Return the (x, y) coordinate for the center point of the cell that contains the specified text.  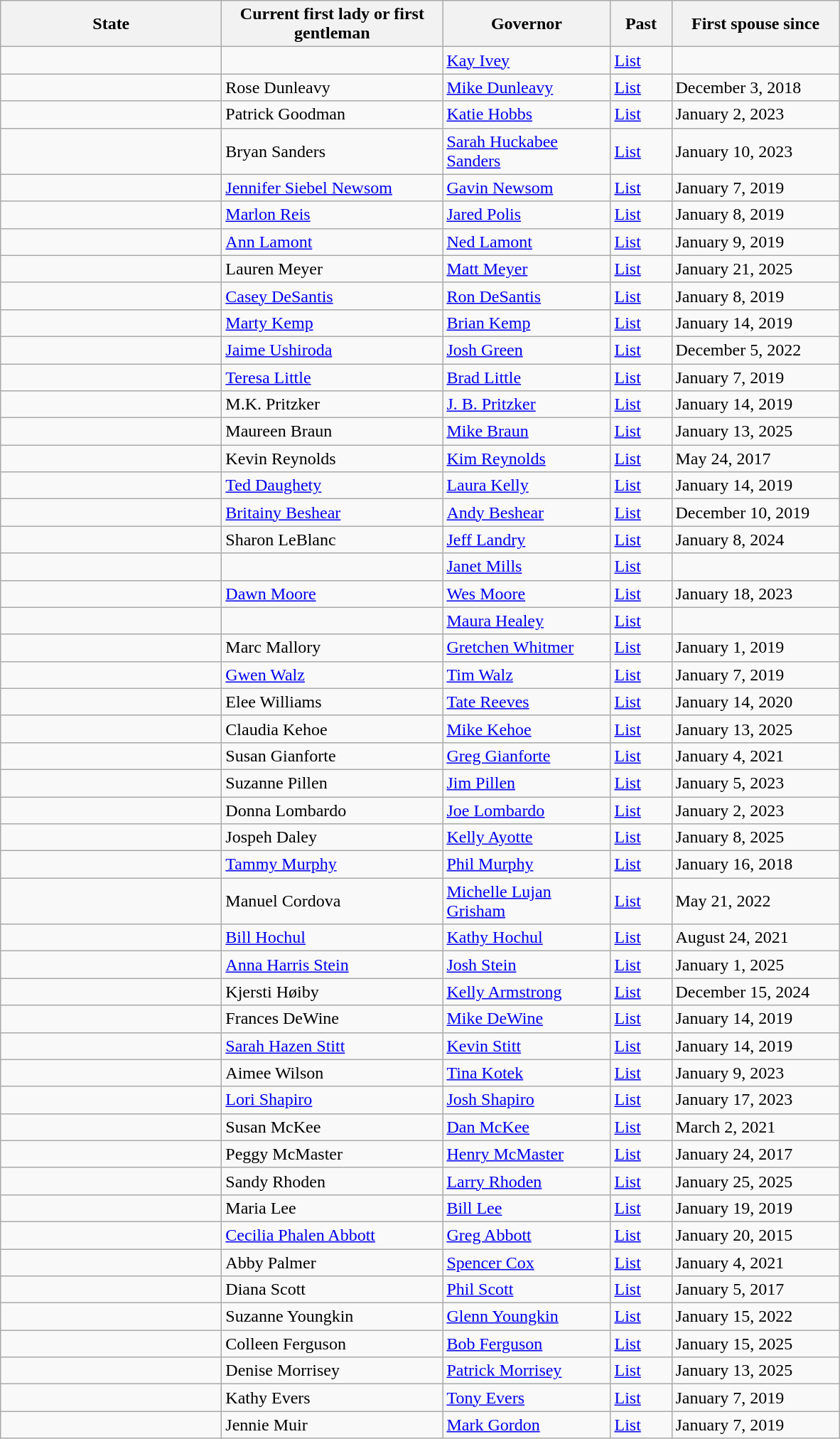
Tammy Murphy (333, 865)
Tina Kotek (527, 1073)
Andy Beshear (527, 513)
Denise Morrisey (333, 1371)
Patrick Morrisey (527, 1371)
Kelly Ayotte (527, 838)
Greg Abbott (527, 1235)
Jospeh Daley (333, 838)
Gwen Walz (333, 675)
Kay Ivey (527, 60)
Maureen Braun (333, 432)
Mark Gordon (527, 1425)
January 24, 2017 (755, 1154)
Donna Lombardo (333, 810)
Kjersti Høiby (333, 992)
Past (641, 24)
Gavin Newsom (527, 188)
Tim Walz (527, 675)
December 10, 2019 (755, 513)
Cecilia Phalen Abbott (333, 1235)
Suzanne Pillen (333, 783)
Teresa Little (333, 378)
Ann Lamont (333, 242)
Josh Stein (527, 965)
Anna Harris Stein (333, 965)
January 15, 2025 (755, 1344)
Kim Reynolds (527, 459)
Mike Kehoe (527, 729)
Marc Mallory (333, 648)
Janet Mills (527, 567)
Josh Shapiro (527, 1100)
Current first lady or first gentleman (333, 24)
Lauren Meyer (333, 269)
August 24, 2021 (755, 938)
Bill Hochul (333, 938)
January 1, 2019 (755, 648)
January 5, 2017 (755, 1290)
January 1, 2025 (755, 965)
Tony Evers (527, 1398)
Dan McKee (527, 1127)
Bill Lee (527, 1208)
Manuel Cordova (333, 902)
Britainy Beshear (333, 513)
Sarah Hazen Stitt (333, 1046)
First spouse since (755, 24)
Ted Daughety (333, 486)
Joe Lombardo (527, 810)
Patrick Goodman (333, 114)
Kevin Reynolds (333, 459)
Mike DeWine (527, 1019)
Peggy McMaster (333, 1154)
Glenn Youngkin (527, 1317)
January 9, 2019 (755, 242)
Ned Lamont (527, 242)
Maura Healey (527, 621)
Mike Braun (527, 432)
January 19, 2019 (755, 1208)
January 21, 2025 (755, 269)
January 8, 2024 (755, 540)
State (111, 24)
Kevin Stitt (527, 1046)
Michelle Lujan Grisham (527, 902)
Tate Reeves (527, 702)
May 21, 2022 (755, 902)
Sarah Huckabee Sanders (527, 151)
Phil Scott (527, 1290)
January 15, 2022 (755, 1317)
Kathy Evers (333, 1398)
Governor (527, 24)
Jennifer Siebel Newsom (333, 188)
Lori Shapiro (333, 1100)
Sandy Rhoden (333, 1181)
Rose Dunleavy (333, 87)
Kathy Hochul (527, 938)
Colleen Ferguson (333, 1344)
Susan Gianforte (333, 756)
Brad Little (527, 378)
May 24, 2017 (755, 459)
Abby Palmer (333, 1262)
Frances DeWine (333, 1019)
Aimee Wilson (333, 1073)
Mike Dunleavy (527, 87)
Larry Rhoden (527, 1181)
Jeff Landry (527, 540)
Phil Murphy (527, 865)
J. B. Pritzker (527, 405)
Maria Lee (333, 1208)
March 2, 2021 (755, 1127)
Jared Polis (527, 215)
Bob Ferguson (527, 1344)
Suzanne Youngkin (333, 1317)
Brian Kemp (527, 323)
Laura Kelly (527, 486)
Henry McMaster (527, 1154)
Claudia Kehoe (333, 729)
Sharon LeBlanc (333, 540)
Josh Green (527, 350)
January 20, 2015 (755, 1235)
Kelly Armstrong (527, 992)
January 8, 2025 (755, 838)
Wes Moore (527, 594)
Susan McKee (333, 1127)
Matt Meyer (527, 269)
Bryan Sanders (333, 151)
Greg Gianforte (527, 756)
Elee Williams (333, 702)
January 25, 2025 (755, 1181)
Gretchen Whitmer (527, 648)
January 16, 2018 (755, 865)
Marty Kemp (333, 323)
January 17, 2023 (755, 1100)
January 9, 2023 (755, 1073)
Spencer Cox (527, 1262)
Dawn Moore (333, 594)
January 18, 2023 (755, 594)
Jennie Muir (333, 1425)
January 10, 2023 (755, 151)
Marlon Reis (333, 215)
December 15, 2024 (755, 992)
M.K. Pritzker (333, 405)
Diana Scott (333, 1290)
December 3, 2018 (755, 87)
Jaime Ushiroda (333, 350)
Ron DeSantis (527, 296)
Jim Pillen (527, 783)
Casey DeSantis (333, 296)
January 5, 2023 (755, 783)
December 5, 2022 (755, 350)
January 14, 2020 (755, 702)
Katie Hobbs (527, 114)
